From the cell containing the given text, extract its center point as (X, Y) coordinate. 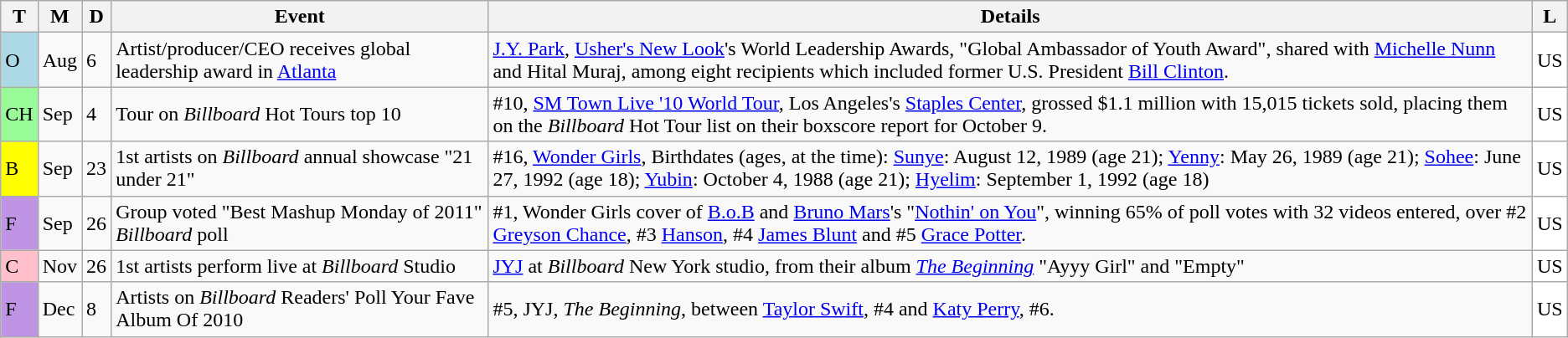
Nov (59, 266)
Group voted "Best Mashup Monday of 2011" Billboard poll (300, 223)
Event (300, 17)
Dec (59, 310)
Artist/producer/CEO receives global leadership award in Atlanta (300, 60)
4 (97, 114)
JYJ at Billboard New York studio, from their album The Beginning "Ayyy Girl" and "Empty" (1010, 266)
O (19, 60)
CH (19, 114)
B (19, 169)
M (59, 17)
Aug (59, 60)
1st artists on Billboard annual showcase "21 under 21" (300, 169)
D (97, 17)
C (19, 266)
Details (1010, 17)
8 (97, 310)
#5, JYJ, The Beginning, between Taylor Swift, #4 and Katy Perry, #6. (1010, 310)
23 (97, 169)
Artists on Billboard Readers' Poll Your Fave Album Of 2010 (300, 310)
L (1550, 17)
6 (97, 60)
T (19, 17)
Tour on Billboard Hot Tours top 10 (300, 114)
1st artists perform live at Billboard Studio (300, 266)
